Identify which cell holds the provided text, then report its (x, y) central coordinate. 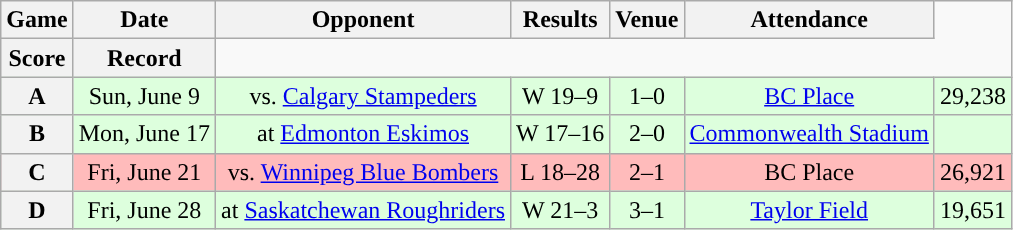
Mon, June 17 (144, 134)
vs. Calgary Stampeders (364, 96)
at Saskatchewan Roughriders (364, 210)
W 19–9 (560, 96)
Taylor Field (809, 210)
Commonwealth Stadium (809, 134)
Sun, June 9 (144, 96)
Fri, June 21 (144, 172)
26,921 (972, 172)
C (37, 172)
2–0 (647, 134)
3–1 (647, 210)
L 18–28 (560, 172)
Attendance (809, 20)
W 17–16 (560, 134)
19,651 (972, 210)
Fri, June 28 (144, 210)
Score (37, 58)
Opponent (364, 20)
29,238 (972, 96)
1–0 (647, 96)
B (37, 134)
D (37, 210)
Game (37, 20)
Venue (647, 20)
Date (144, 20)
A (37, 96)
vs. Winnipeg Blue Bombers (364, 172)
Results (560, 20)
2–1 (647, 172)
W 21–3 (560, 210)
Record (144, 58)
at Edmonton Eskimos (364, 134)
